Capture the cell that displays the provided text and extract its [x, y] central coordinate. 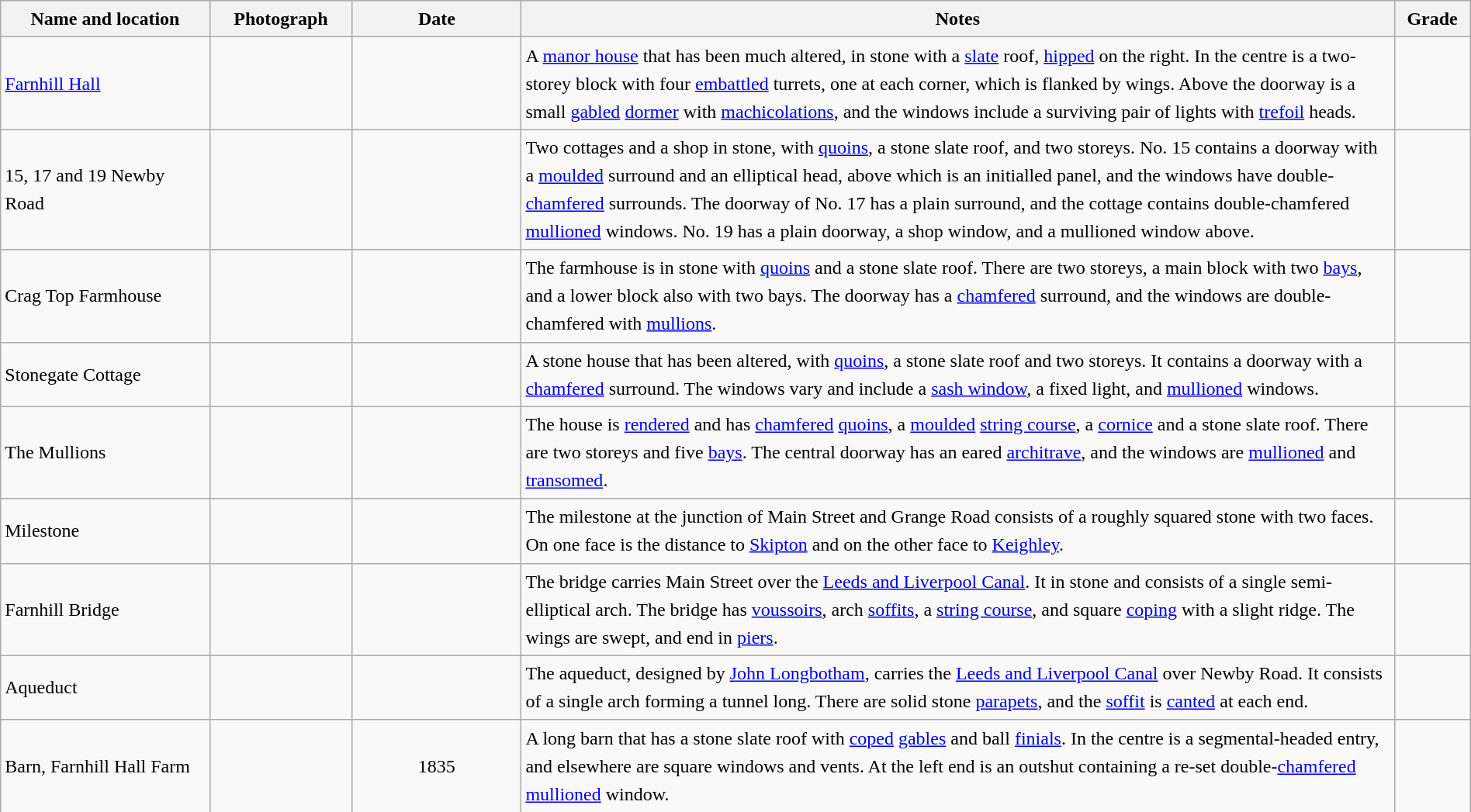
Date [437, 19]
Notes [957, 19]
Aqueduct [106, 687]
Stonegate Cottage [106, 374]
Farnhill Bridge [106, 610]
Name and location [106, 19]
Photograph [281, 19]
Barn, Farnhill Hall Farm [106, 766]
The Mullions [106, 453]
Milestone [106, 530]
15, 17 and 19 Newby Road [106, 189]
1835 [437, 766]
Grade [1432, 19]
Farnhill Hall [106, 84]
Crag Top Farmhouse [106, 296]
